Return the (X, Y) coordinate for the center point of the cell that contains the specified text.  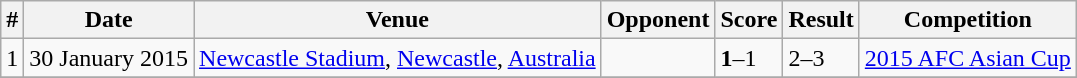
Venue (398, 20)
1 (12, 58)
Competition (968, 20)
Newcastle Stadium, Newcastle, Australia (398, 58)
Result (821, 20)
2–3 (821, 58)
Opponent (658, 20)
2015 AFC Asian Cup (968, 58)
30 January 2015 (109, 58)
Date (109, 20)
1–1 (749, 58)
Score (749, 20)
# (12, 20)
